Return the (X, Y) coordinate for the center point of the cell that contains the specified text.  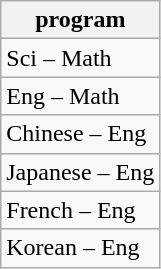
Eng – Math (80, 96)
Korean – Eng (80, 248)
Sci – Math (80, 58)
French – Eng (80, 210)
program (80, 20)
Japanese – Eng (80, 172)
Chinese – Eng (80, 134)
